Determine the [x, y] coordinate at the center of the cell enclosing the given text.  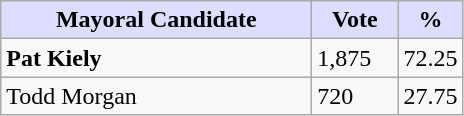
720 [355, 96]
27.75 [430, 96]
Vote [355, 20]
Todd Morgan [156, 96]
1,875 [355, 58]
% [430, 20]
72.25 [430, 58]
Mayoral Candidate [156, 20]
Pat Kiely [156, 58]
